Determine the [x, y] coordinate at the center of the cell enclosing the given text.  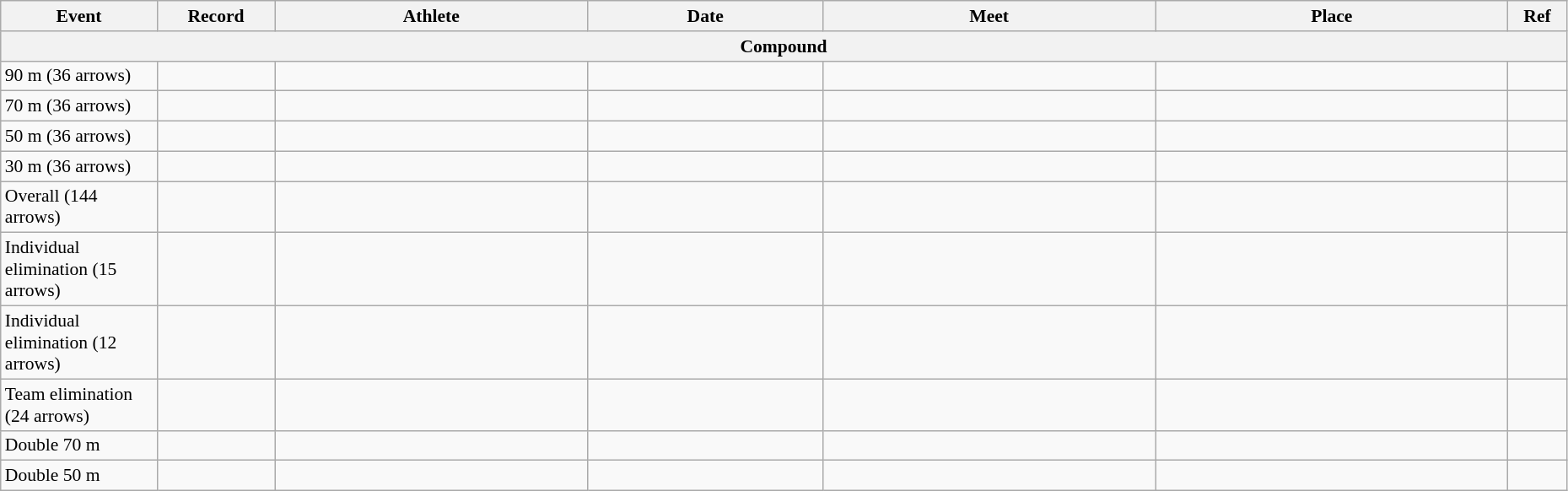
Team elimination (24 arrows) [79, 405]
Individual elimination (12 arrows) [79, 343]
Double 50 m [79, 476]
Meet [989, 16]
30 m (36 arrows) [79, 166]
Overall (144 arrows) [79, 208]
Place [1332, 16]
70 m (36 arrows) [79, 106]
Double 70 m [79, 445]
90 m (36 arrows) [79, 76]
Athlete [432, 16]
Ref [1538, 16]
50 m (36 arrows) [79, 137]
Compound [784, 46]
Event [79, 16]
Date [705, 16]
Record [216, 16]
Individual elimination (15 arrows) [79, 270]
